For the text-containing cell, return its midpoint in (X, Y) coordinate format. 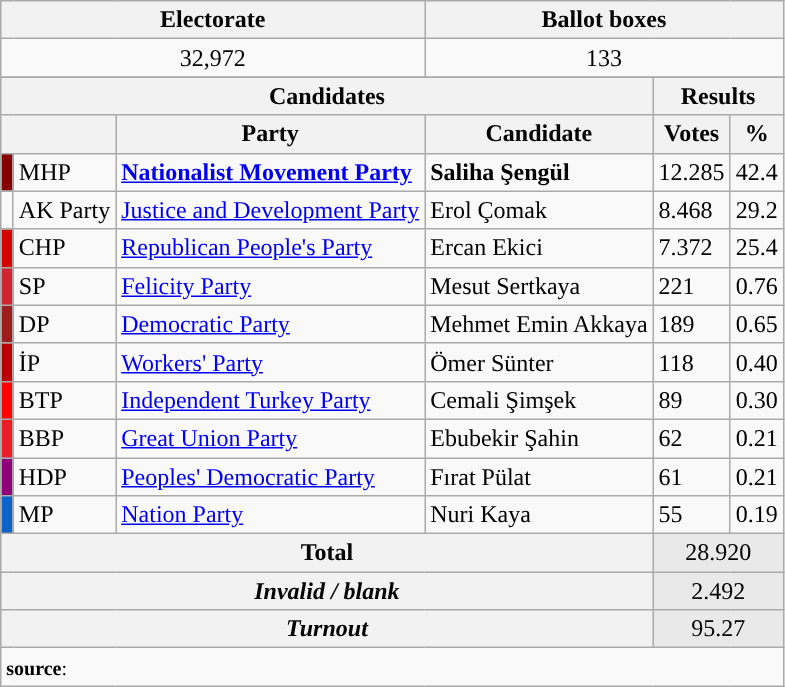
BBP (64, 438)
61 (692, 477)
Fırat Pülat (539, 477)
AK Party (64, 210)
DP (64, 324)
Workers' Party (270, 362)
Cemali Şimşek (539, 400)
Erol Çomak (539, 210)
Ömer Sünter (539, 362)
133 (604, 58)
12.285 (692, 172)
118 (692, 362)
2.492 (718, 591)
HDP (64, 477)
Justice and Development Party (270, 210)
Total (327, 553)
62 (692, 438)
0.76 (756, 286)
7.372 (692, 248)
42.4 (756, 172)
CHP (64, 248)
Ercan Ekici (539, 248)
Ballot boxes (604, 20)
Saliha Şengül (539, 172)
% (756, 134)
İP (64, 362)
8.468 (692, 210)
Nuri Kaya (539, 515)
SP (64, 286)
Party (270, 134)
MP (64, 515)
0.19 (756, 515)
Results (718, 96)
32,972 (213, 58)
Felicity Party (270, 286)
Mehmet Emin Akkaya (539, 324)
BTP (64, 400)
source: (392, 667)
28.920 (718, 553)
MHP (64, 172)
0.65 (756, 324)
25.4 (756, 248)
Republican People's Party (270, 248)
0.40 (756, 362)
Nationalist Movement Party (270, 172)
Democratic Party (270, 324)
Turnout (327, 629)
189 (692, 324)
29.2 (756, 210)
Electorate (213, 20)
221 (692, 286)
Mesut Sertkaya (539, 286)
95.27 (718, 629)
Peoples' Democratic Party (270, 477)
89 (692, 400)
Candidates (327, 96)
Votes (692, 134)
Independent Turkey Party (270, 400)
Candidate (539, 134)
Great Union Party (270, 438)
Invalid / blank (327, 591)
Nation Party (270, 515)
55 (692, 515)
0.30 (756, 400)
Ebubekir Şahin (539, 438)
